Scan for the cell matching the given text and deliver its (X, Y) coordinate at center. 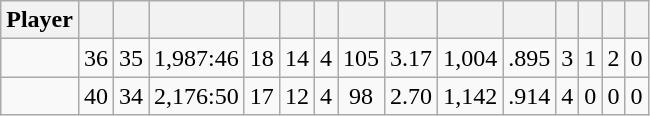
Player (40, 20)
35 (132, 58)
36 (96, 58)
14 (296, 58)
18 (262, 58)
1,987:46 (197, 58)
2,176:50 (197, 96)
105 (362, 58)
.914 (530, 96)
17 (262, 96)
.895 (530, 58)
40 (96, 96)
12 (296, 96)
1,142 (470, 96)
3 (568, 58)
1 (590, 58)
98 (362, 96)
3.17 (412, 58)
2.70 (412, 96)
34 (132, 96)
2 (614, 58)
1,004 (470, 58)
